Identify which cell holds the provided text, then report its [x, y] central coordinate. 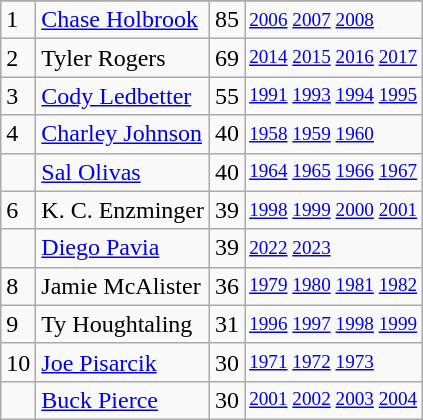
69 [228, 58]
1979 1980 1981 1982 [334, 286]
2001 2002 2003 2004 [334, 400]
Joe Pisarcik [123, 362]
8 [18, 286]
Cody Ledbetter [123, 96]
2 [18, 58]
1991 1993 1994 1995 [334, 96]
1 [18, 20]
Chase Holbrook [123, 20]
Ty Houghtaling [123, 324]
Diego Pavia [123, 248]
K. C. Enzminger [123, 210]
36 [228, 286]
85 [228, 20]
Buck Pierce [123, 400]
1964 1965 1966 1967 [334, 172]
1998 1999 2000 2001 [334, 210]
2022 2023 [334, 248]
Sal Olivas [123, 172]
1996 1997 1998 1999 [334, 324]
2014 2015 2016 2017 [334, 58]
55 [228, 96]
Charley Johnson [123, 134]
2006 2007 2008 [334, 20]
10 [18, 362]
1958 1959 1960 [334, 134]
6 [18, 210]
9 [18, 324]
Tyler Rogers [123, 58]
Jamie McAlister [123, 286]
31 [228, 324]
3 [18, 96]
1971 1972 1973 [334, 362]
4 [18, 134]
